Return the [X, Y] coordinate for the center point of the cell that contains the specified text.  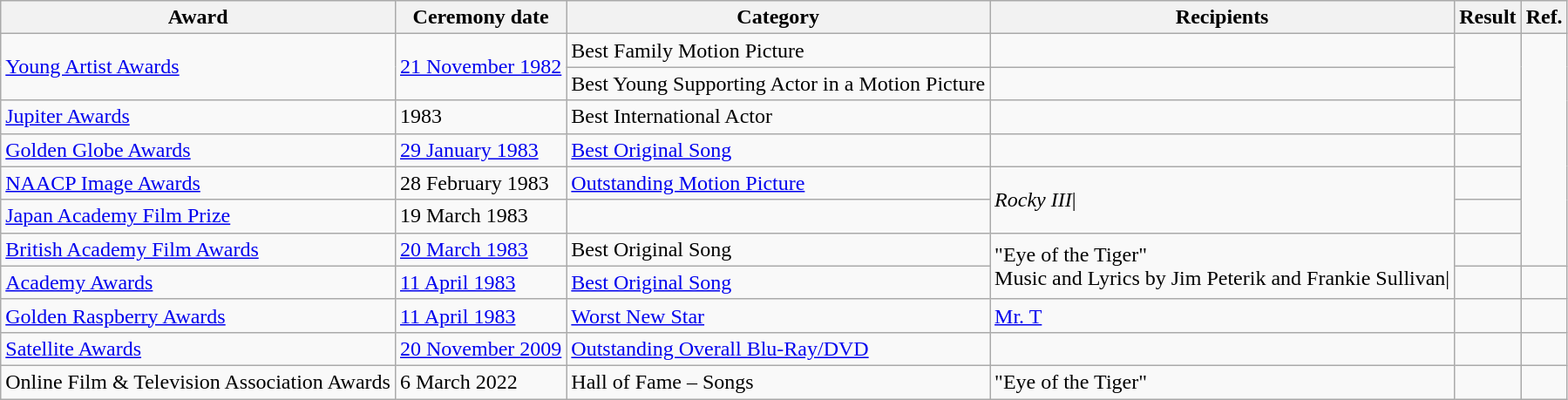
Worst New Star [778, 315]
Young Artist Awards [199, 67]
Result [1488, 17]
Ref. [1544, 17]
Category [778, 17]
Japan Academy Film Prize [199, 216]
Best International Actor [778, 117]
Award [199, 17]
28 February 1983 [480, 183]
Golden Globe Awards [199, 150]
Rocky III| [1222, 200]
Best Young Supporting Actor in a Motion Picture [778, 84]
Outstanding Overall Blu-Ray/DVD [778, 349]
20 March 1983 [480, 249]
Best Family Motion Picture [778, 51]
6 March 2022 [480, 382]
Outstanding Motion Picture [778, 183]
Ceremony date [480, 17]
Online Film & Television Association Awards [199, 382]
19 March 1983 [480, 216]
1983 [480, 117]
Hall of Fame – Songs [778, 382]
Golden Raspberry Awards [199, 315]
Recipients [1222, 17]
Satellite Awards [199, 349]
20 November 2009 [480, 349]
Mr. T [1222, 315]
British Academy Film Awards [199, 249]
NAACP Image Awards [199, 183]
Jupiter Awards [199, 117]
Academy Awards [199, 282]
"Eye of the Tiger" Music and Lyrics by Jim Peterik and Frankie Sullivan| [1222, 266]
21 November 1982 [480, 67]
"Eye of the Tiger" [1222, 382]
29 January 1983 [480, 150]
